Determine the [x, y] coordinate at the center of the cell enclosing the given text.  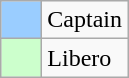
Captain [85, 20]
Libero [85, 58]
